Detect which cell encompasses the target text, then output its [X, Y] center coordinate. 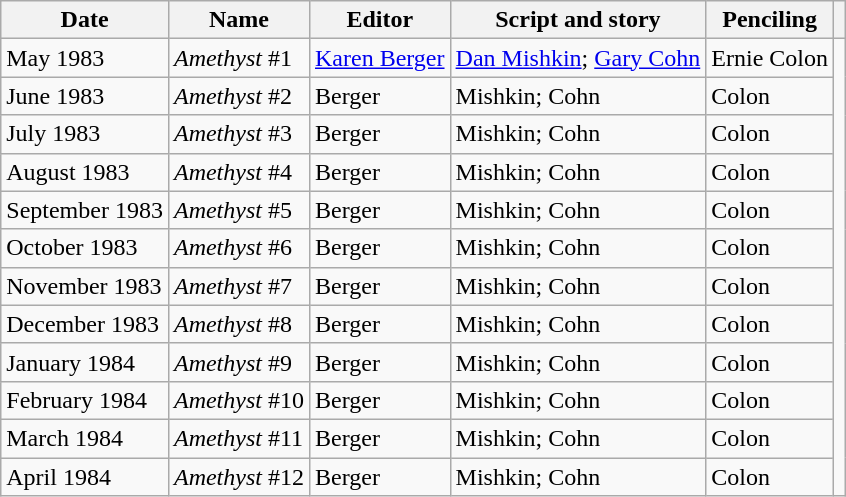
December 1983 [85, 324]
Amethyst #7 [238, 286]
Date [85, 20]
Script and story [578, 20]
June 1983 [85, 96]
August 1983 [85, 172]
Dan Mishkin; Gary Cohn [578, 58]
Amethyst #12 [238, 477]
November 1983 [85, 286]
Ernie Colon [770, 58]
Amethyst #8 [238, 324]
Penciling [770, 20]
April 1984 [85, 477]
Amethyst #1 [238, 58]
Amethyst #2 [238, 96]
Karen Berger [380, 58]
Name [238, 20]
January 1984 [85, 362]
May 1983 [85, 58]
Amethyst #3 [238, 134]
February 1984 [85, 400]
October 1983 [85, 248]
Amethyst #9 [238, 362]
Amethyst #11 [238, 438]
Amethyst #6 [238, 248]
Amethyst #5 [238, 210]
Editor [380, 20]
July 1983 [85, 134]
September 1983 [85, 210]
March 1984 [85, 438]
Amethyst #4 [238, 172]
Amethyst #10 [238, 400]
